Output the [X, Y] coordinate of the center of the cell containing the given text.  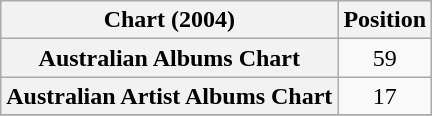
17 [385, 96]
59 [385, 58]
Chart (2004) [170, 20]
Australian Albums Chart [170, 58]
Position [385, 20]
Australian Artist Albums Chart [170, 96]
